Identify which cell holds the provided text, then report its [X, Y] central coordinate. 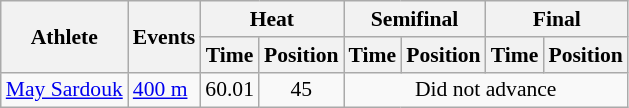
400 m [164, 90]
Final [557, 19]
60.01 [230, 90]
Heat [272, 19]
Athlete [64, 36]
Events [164, 36]
May Sardouk [64, 90]
45 [301, 90]
Semifinal [415, 19]
Did not advance [486, 90]
